Search for the cell housing the specified text and yield its [x, y] center coordinate. 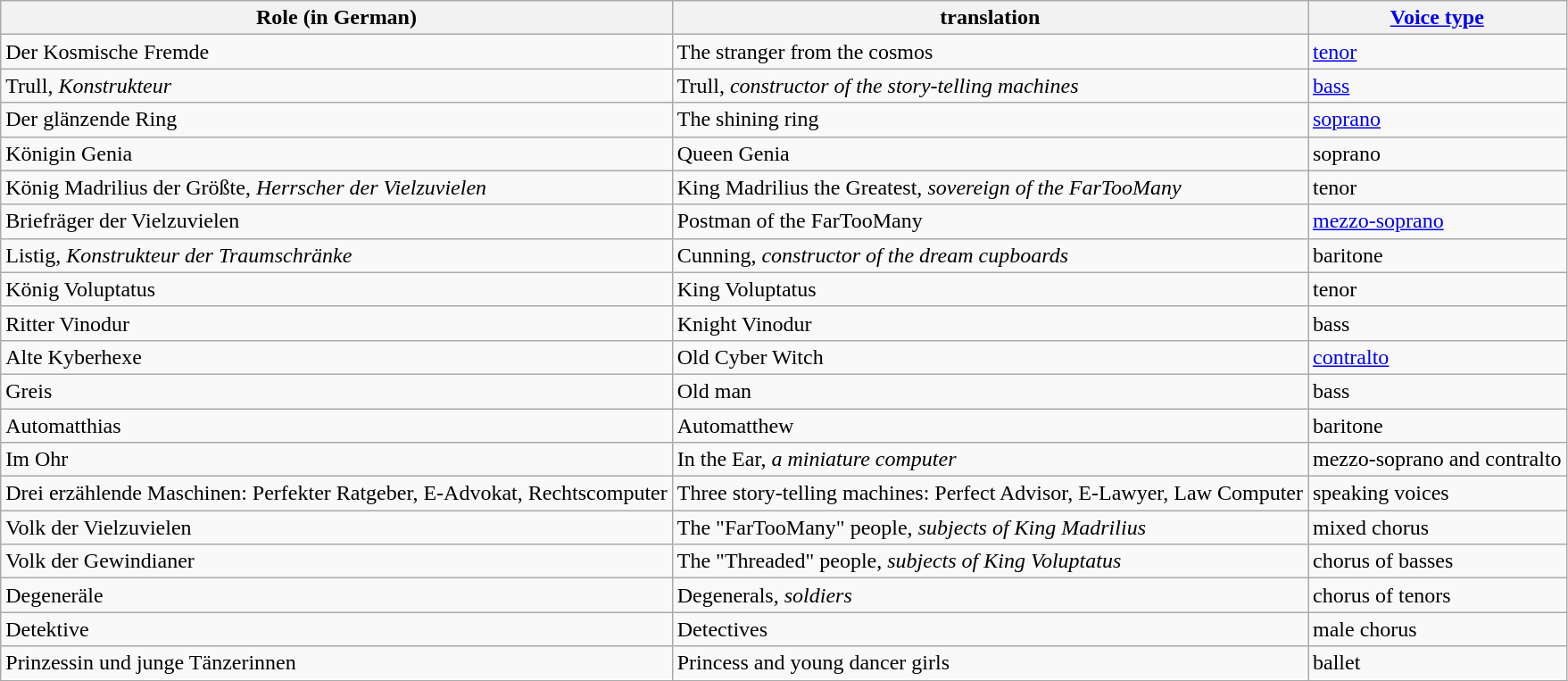
Degeneräle [336, 595]
Drei erzählende Maschinen: Perfekter Ratgeber, E-Advokat, Rechtscomputer [336, 494]
chorus of basses [1438, 561]
The shining ring [990, 120]
Old Cyber Witch [990, 357]
ballet [1438, 663]
Degenerals, soldiers [990, 595]
Old man [990, 391]
Ritter Vinodur [336, 323]
König Voluptatus [336, 289]
Automatthew [990, 426]
Automatthias [336, 426]
male chorus [1438, 629]
mezzo-soprano and contralto [1438, 460]
Volk der Vielzuvielen [336, 527]
The "FarTooMany" people, subjects of King Madrilius [990, 527]
Der glänzende Ring [336, 120]
Princess and young dancer girls [990, 663]
Alte Kyberhexe [336, 357]
Volk der Gewindianer [336, 561]
Detektive [336, 629]
Voice type [1438, 18]
Briefräger der Vielzuvielen [336, 221]
contralto [1438, 357]
King Madrilius the Greatest, sovereign of the FarTooMany [990, 187]
Detectives [990, 629]
mezzo-soprano [1438, 221]
Der Kosmische Fremde [336, 52]
Listig, Konstrukteur der Traumschränke [336, 255]
Postman of the FarTooMany [990, 221]
mixed chorus [1438, 527]
In the Ear, a miniature computer [990, 460]
Cunning, constructor of the dream cupboards [990, 255]
Role (in German) [336, 18]
chorus of tenors [1438, 595]
Greis [336, 391]
translation [990, 18]
The stranger from the cosmos [990, 52]
speaking voices [1438, 494]
König Madrilius der Größte, Herrscher der Vielzuvielen [336, 187]
King Voluptatus [990, 289]
Trull, constructor of the story-telling machines [990, 86]
Trull, Konstrukteur [336, 86]
Queen Genia [990, 154]
Knight Vinodur [990, 323]
Prinzessin und junge Tänzerinnen [336, 663]
Im Ohr [336, 460]
Königin Genia [336, 154]
Three story-telling machines: Perfect Advisor, E-Lawyer, Law Computer [990, 494]
The "Threaded" people, subjects of King Voluptatus [990, 561]
